Output the (x, y) coordinate of the center of the cell containing the given text.  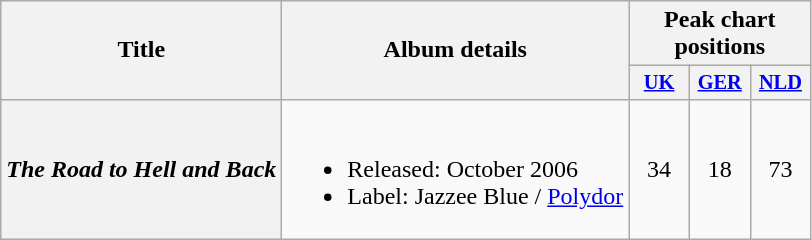
GER (720, 83)
Title (142, 50)
The Road to Hell and Back (142, 169)
UK (660, 83)
Released: October 2006Label: Jazzee Blue / Polydor (456, 169)
34 (660, 169)
Peak chart positions (720, 34)
Album details (456, 50)
18 (720, 169)
73 (780, 169)
NLD (780, 83)
